Identify which cell holds the provided text, then report its (x, y) central coordinate. 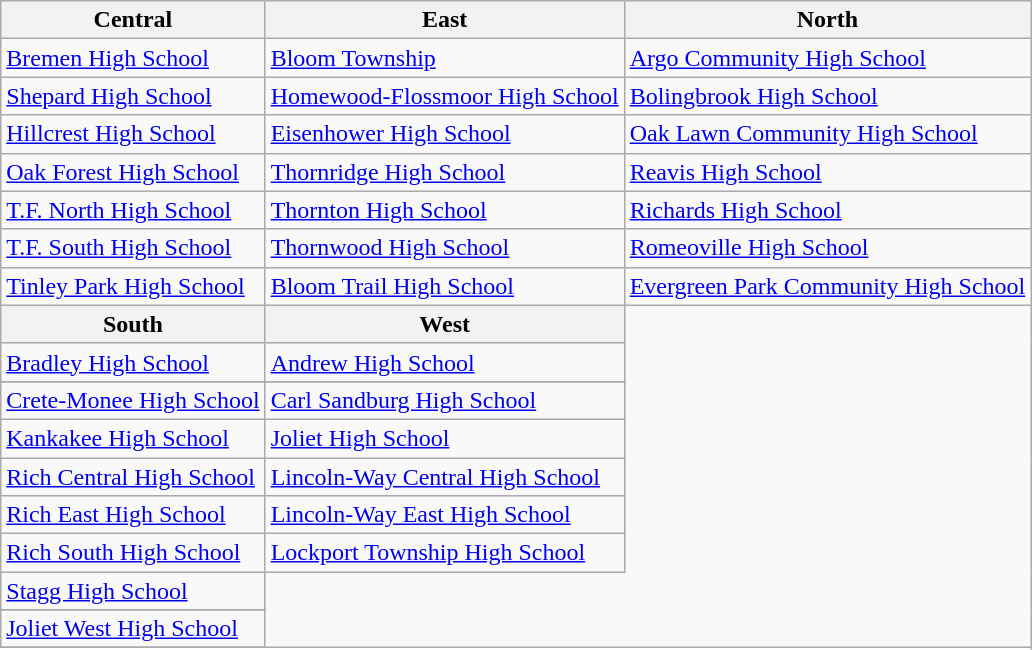
Eisenhower High School (444, 134)
Romeoville High School (828, 248)
Rich East High School (133, 515)
T.F. South High School (133, 248)
Reavis High School (828, 172)
Evergreen Park Community High School (828, 286)
Crete-Monee High School (133, 400)
West (444, 324)
Shepard High School (133, 96)
Thornridge High School (444, 172)
Homewood-Flossmoor High School (444, 96)
Joliet High School (444, 438)
Lincoln-Way East High School (444, 515)
North (828, 20)
Argo Community High School (828, 58)
Bradley High School (133, 362)
Rich South High School (133, 553)
Bloom Township (444, 58)
Lockport Township High School (444, 553)
Andrew High School (444, 362)
Stagg High School (133, 591)
Tinley Park High School (133, 286)
Richards High School (828, 210)
Hillcrest High School (133, 134)
Bloom Trail High School (444, 286)
Oak Lawn Community High School (828, 134)
Kankakee High School (133, 438)
Lincoln-Way Central High School (444, 477)
East (444, 20)
Joliet West High School (133, 629)
Oak Forest High School (133, 172)
T.F. North High School (133, 210)
Thornton High School (444, 210)
Bolingbrook High School (828, 96)
South (133, 324)
Central (133, 20)
Carl Sandburg High School (444, 400)
Bremen High School (133, 58)
Thornwood High School (444, 248)
Rich Central High School (133, 477)
